Return the [x, y] coordinate for the center point of the cell that contains the specified text.  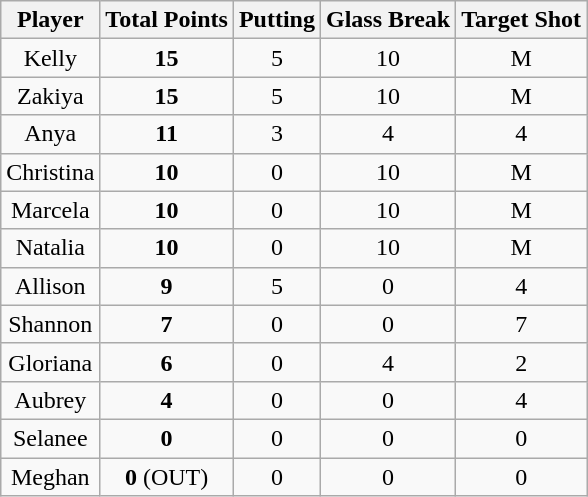
6 [167, 362]
Selanee [50, 438]
9 [167, 286]
11 [167, 134]
Meghan [50, 477]
Zakiya [50, 96]
Kelly [50, 58]
3 [276, 134]
Anya [50, 134]
Target Shot [522, 20]
Shannon [50, 324]
Natalia [50, 248]
Aubrey [50, 400]
Gloriana [50, 362]
Player [50, 20]
Allison [50, 286]
Putting [276, 20]
Marcela [50, 210]
Glass Break [388, 20]
2 [522, 362]
Total Points [167, 20]
0 (OUT) [167, 477]
Christina [50, 172]
